Capture the cell that displays the provided text and extract its [x, y] central coordinate. 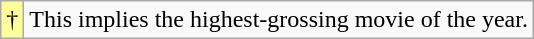
† [12, 20]
This implies the highest-grossing movie of the year. [279, 20]
